Output the [X, Y] coordinate of the center of the cell containing the given text.  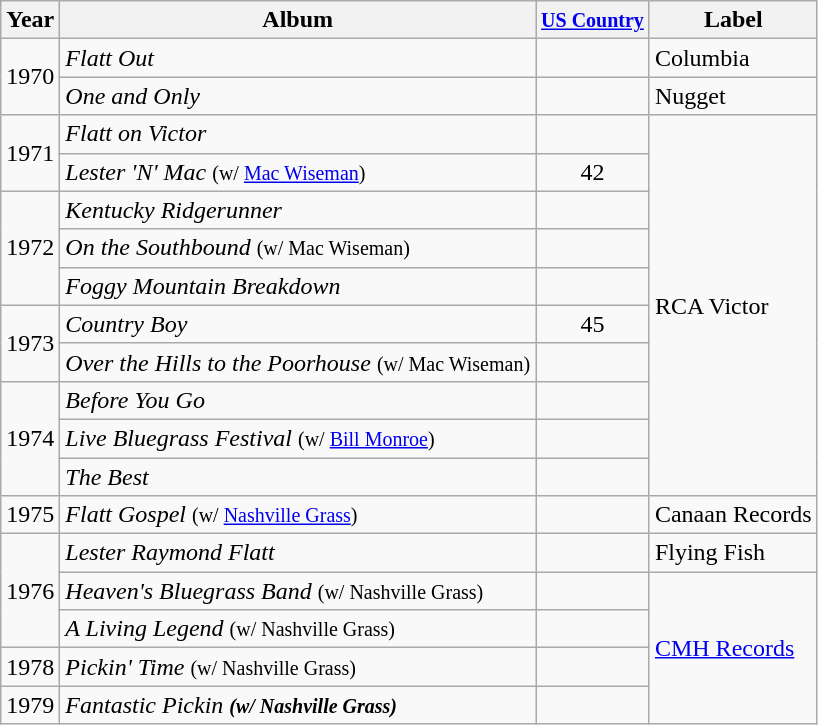
Fantastic Pickin (w/ Nashville Grass) [298, 705]
Flatt on Victor [298, 134]
One and Only [298, 96]
Year [30, 20]
Heaven's Bluegrass Band (w/ Nashville Grass) [298, 591]
Flying Fish [733, 553]
Foggy Mountain Breakdown [298, 286]
1978 [30, 667]
A Living Legend (w/ Nashville Grass) [298, 629]
1971 [30, 153]
Kentucky Ridgerunner [298, 210]
Over the Hills to the Poorhouse (w/ Mac Wiseman) [298, 362]
1976 [30, 591]
Before You Go [298, 400]
1974 [30, 438]
1975 [30, 515]
45 [593, 324]
1970 [30, 77]
1973 [30, 343]
Lester Raymond Flatt [298, 553]
US Country [593, 20]
On the Southbound (w/ Mac Wiseman) [298, 248]
1972 [30, 248]
Nugget [733, 96]
Columbia [733, 58]
Lester 'N' Mac (w/ Mac Wiseman) [298, 172]
Album [298, 20]
Label [733, 20]
Flatt Gospel (w/ Nashville Grass) [298, 515]
RCA Victor [733, 306]
Canaan Records [733, 515]
1979 [30, 705]
The Best [298, 477]
Live Bluegrass Festival (w/ Bill Monroe) [298, 438]
42 [593, 172]
Flatt Out [298, 58]
CMH Records [733, 648]
Country Boy [298, 324]
Pickin' Time (w/ Nashville Grass) [298, 667]
